Search for the cell housing the specified text and yield its [x, y] center coordinate. 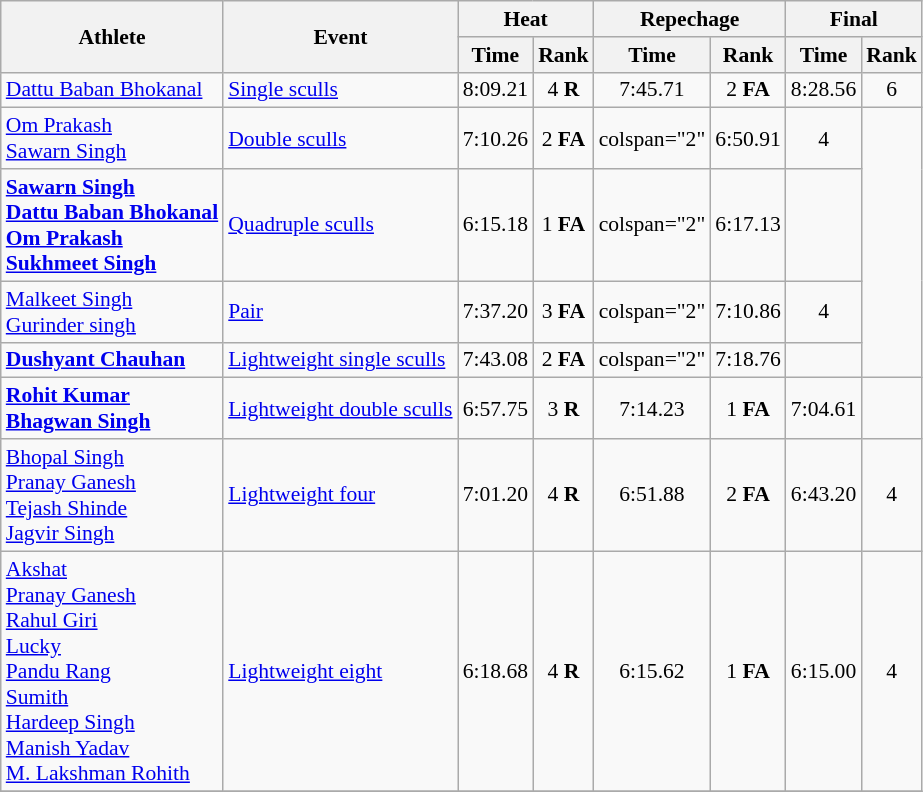
Athlete [112, 36]
Pair [340, 312]
6:51.88 [652, 495]
6:18.68 [496, 671]
Final [854, 19]
6:57.75 [496, 408]
7:04.61 [824, 408]
7:10.26 [496, 138]
Lightweight eight [340, 671]
Event [340, 36]
Quadruple sculls [340, 225]
7:43.08 [496, 360]
3 R [564, 408]
Heat [526, 19]
Lightweight four [340, 495]
Repechage [690, 19]
Malkeet SinghGurinder singh [112, 312]
3 FA [564, 312]
8:28.56 [824, 90]
6:17.13 [748, 225]
7:14.23 [652, 408]
8:09.21 [496, 90]
6 [892, 90]
7:10.86 [748, 312]
7:37.20 [496, 312]
Lightweight single sculls [340, 360]
AkshatPranay GaneshRahul GiriLuckyPandu RangSumithHardeep SinghManish YadavM. Lakshman Rohith [112, 671]
6:15.62 [652, 671]
7:18.76 [748, 360]
Double sculls [340, 138]
6:50.91 [748, 138]
Bhopal SinghPranay GaneshTejash ShindeJagvir Singh [112, 495]
6:15.00 [824, 671]
Om PrakashSawarn Singh [112, 138]
Lightweight double sculls [340, 408]
Single sculls [340, 90]
Dattu Baban Bhokanal [112, 90]
Sawarn SinghDattu Baban BhokanalOm PrakashSukhmeet Singh [112, 225]
6:43.20 [824, 495]
6:15.18 [496, 225]
Dushyant Chauhan [112, 360]
7:45.71 [652, 90]
Rohit KumarBhagwan Singh [112, 408]
7:01.20 [496, 495]
